Provide the (X, Y) coordinate of the cell's center where the given text is located.  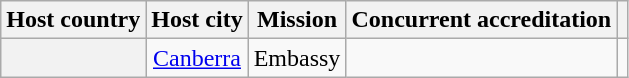
Host city (197, 20)
Canberra (197, 58)
Embassy (297, 58)
Concurrent accreditation (482, 20)
Mission (297, 20)
Host country (74, 20)
